Output the (X, Y) coordinate of the center of the cell containing the given text.  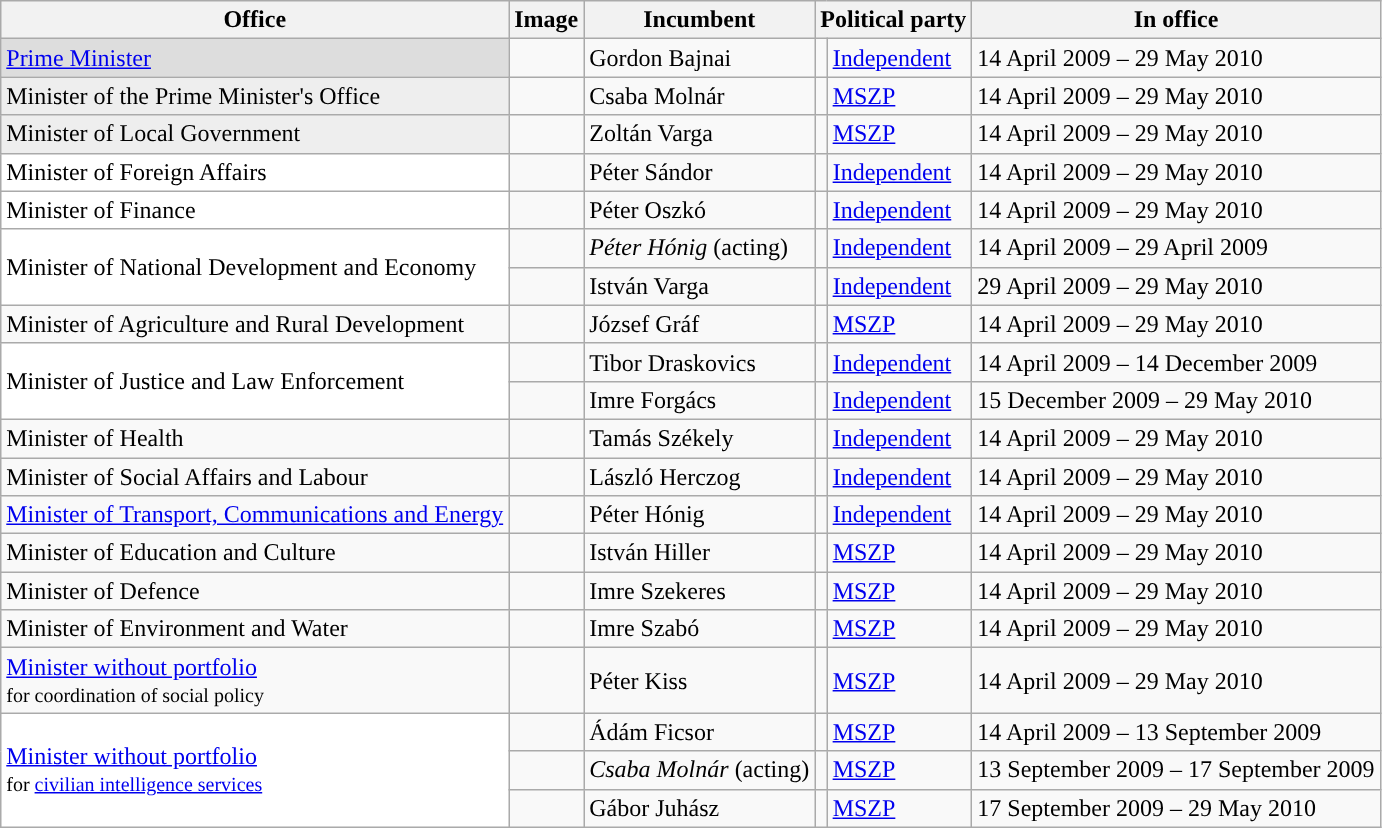
Minister of the Prime Minister's Office (255, 96)
Csaba Molnár (700, 96)
István Varga (700, 286)
Péter Hónig (acting) (700, 248)
29 April 2009 – 29 May 2010 (1176, 286)
Office (255, 20)
Minister of National Development and Economy (255, 267)
Prime Minister (255, 58)
Gordon Bajnai (700, 58)
Minister of Defence (255, 591)
Minister of Foreign Affairs (255, 172)
Minister of Justice and Law Enforcement (255, 381)
Péter Kiss (700, 680)
Imre Szekeres (700, 591)
In office (1176, 20)
Imre Forgács (700, 400)
Péter Oszkó (700, 210)
József Gráf (700, 324)
Gábor Juhász (700, 808)
Imre Szabó (700, 629)
Incumbent (700, 20)
Csaba Molnár (acting) (700, 770)
Péter Hónig (700, 515)
Minister of Environment and Water (255, 629)
17 September 2009 – 29 May 2010 (1176, 808)
14 April 2009 – 14 December 2009 (1176, 362)
Political party (894, 20)
Minister of Finance (255, 210)
Zoltán Varga (700, 134)
László Herczog (700, 477)
Tamás Székely (700, 438)
Tibor Draskovics (700, 362)
Minister of Agriculture and Rural Development (255, 324)
14 April 2009 – 29 April 2009 (1176, 248)
Minister without portfoliofor coordination of social policy (255, 680)
Minister of Social Affairs and Labour (255, 477)
Image (546, 20)
15 December 2009 – 29 May 2010 (1176, 400)
Minister of Health (255, 438)
Minister of Education and Culture (255, 553)
13 September 2009 – 17 September 2009 (1176, 770)
István Hiller (700, 553)
Ádám Ficsor (700, 732)
Minister of Local Government (255, 134)
14 April 2009 – 13 September 2009 (1176, 732)
Minister of Transport, Communications and Energy (255, 515)
Minister without portfoliofor civilian intelligence services (255, 770)
Péter Sándor (700, 172)
